Locate the cell with the specified text and output its [X, Y] center coordinate. 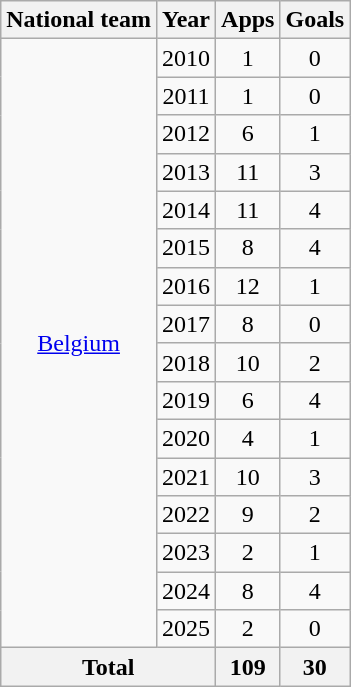
2017 [186, 324]
2013 [186, 172]
2010 [186, 58]
2023 [186, 553]
2025 [186, 629]
2015 [186, 248]
2012 [186, 134]
Belgium [79, 344]
12 [248, 286]
2021 [186, 477]
2024 [186, 591]
Total [108, 667]
9 [248, 515]
National team [79, 20]
2018 [186, 362]
2011 [186, 96]
2014 [186, 210]
2020 [186, 438]
2022 [186, 515]
2016 [186, 286]
30 [315, 667]
Goals [315, 20]
Year [186, 20]
109 [248, 667]
Apps [248, 20]
2019 [186, 400]
